For the text-containing cell, return its midpoint in [X, Y] coordinate format. 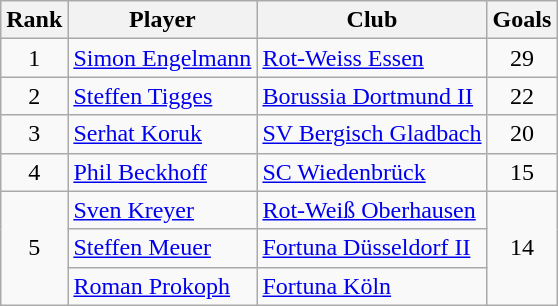
Phil Beckhoff [162, 172]
Rot-Weiß Oberhausen [372, 210]
15 [522, 172]
Steffen Tigges [162, 96]
Goals [522, 20]
22 [522, 96]
20 [522, 134]
Roman Prokoph [162, 286]
SC Wiedenbrück [372, 172]
SV Bergisch Gladbach [372, 134]
Steffen Meuer [162, 248]
Simon Engelmann [162, 58]
29 [522, 58]
3 [34, 134]
Fortuna Düsseldorf II [372, 248]
Fortuna Köln [372, 286]
5 [34, 248]
Sven Kreyer [162, 210]
Player [162, 20]
14 [522, 248]
Club [372, 20]
Borussia Dortmund II [372, 96]
Serhat Koruk [162, 134]
Rank [34, 20]
Rot-Weiss Essen [372, 58]
2 [34, 96]
4 [34, 172]
1 [34, 58]
